Scan for the cell matching the given text and deliver its [X, Y] coordinate at center. 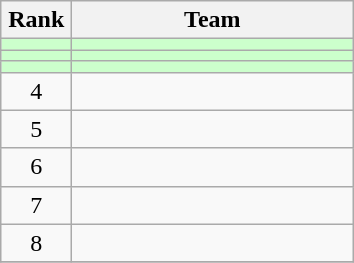
Rank [36, 20]
5 [36, 129]
6 [36, 167]
4 [36, 91]
7 [36, 205]
Team [212, 20]
8 [36, 243]
